Find where the given text appears and provide that cell's center as (X, Y) coordinate. 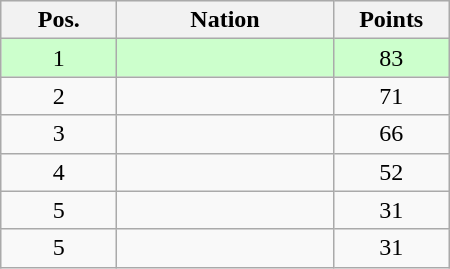
Nation (225, 20)
Pos. (59, 20)
2 (59, 96)
83 (391, 58)
71 (391, 96)
52 (391, 172)
Points (391, 20)
4 (59, 172)
1 (59, 58)
66 (391, 134)
3 (59, 134)
